Scan for the cell matching the given text and deliver its [x, y] coordinate at center. 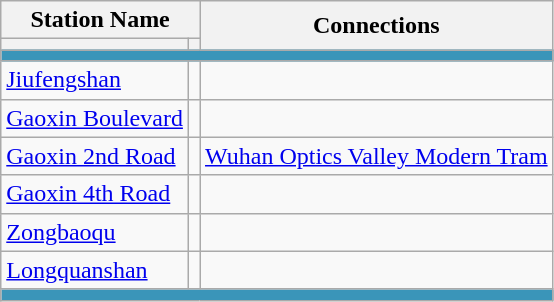
Gaoxin Boulevard [95, 118]
Gaoxin 2nd Road [95, 156]
Gaoxin 4th Road [95, 194]
Jiufengshan [95, 80]
Connections [377, 26]
Longquanshan [95, 270]
Station Name [100, 20]
Wuhan Optics Valley Modern Tram [377, 156]
Zongbaoqu [95, 232]
